Extract the [X, Y] coordinate from the center of the cell holding the provided text.  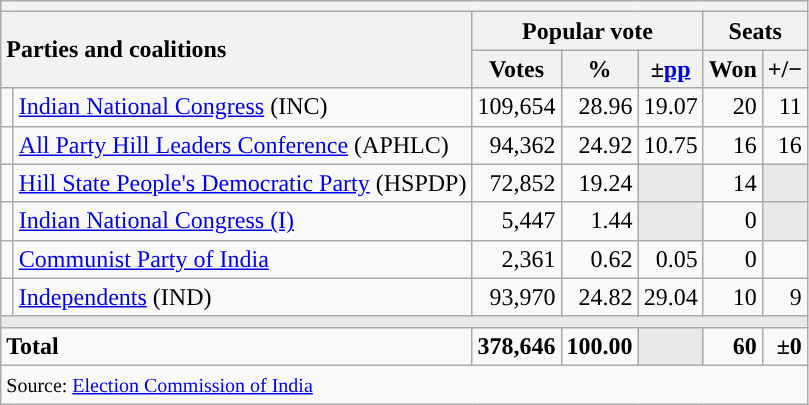
±0 [784, 346]
Votes [516, 69]
0.62 [600, 259]
Total [236, 346]
9 [784, 297]
378,646 [516, 346]
24.92 [600, 145]
All Party Hill Leaders Conference (APHLC) [242, 145]
94,362 [516, 145]
10.75 [670, 145]
10 [732, 297]
Communist Party of India [242, 259]
20 [732, 107]
% [600, 69]
60 [732, 346]
72,852 [516, 183]
2,361 [516, 259]
24.82 [600, 297]
Source: Election Commission of India [404, 384]
Popular vote [588, 31]
14 [732, 183]
Hill State People's Democratic Party (HSPDP) [242, 183]
93,970 [516, 297]
Indian National Congress (INC) [242, 107]
Seats [755, 31]
Won [732, 69]
5,447 [516, 221]
Indian National Congress (I) [242, 221]
Parties and coalitions [236, 50]
Independents (IND) [242, 297]
100.00 [600, 346]
19.24 [600, 183]
109,654 [516, 107]
1.44 [600, 221]
±pp [670, 69]
11 [784, 107]
+/− [784, 69]
28.96 [600, 107]
19.07 [670, 107]
29.04 [670, 297]
0.05 [670, 259]
